Scan for the cell matching the given text and deliver its (x, y) coordinate at center. 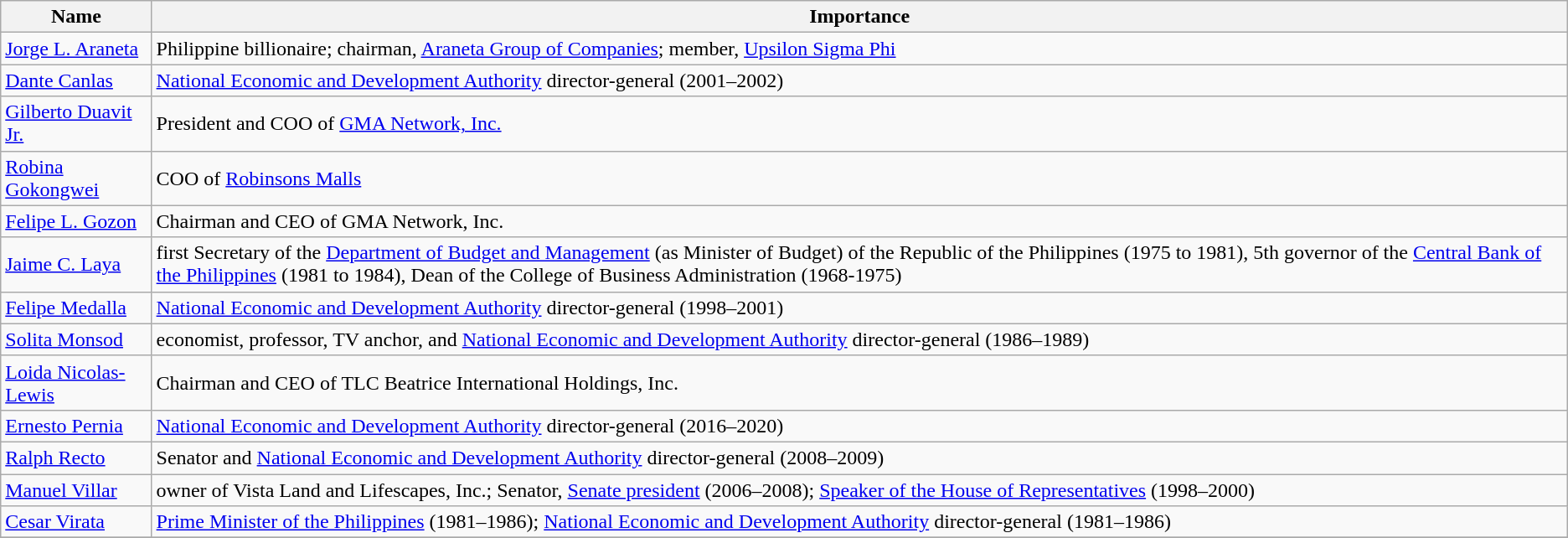
Cesar Virata (76, 522)
Prime Minister of the Philippines (1981–1986); National Economic and Development Authority director-general (1981–1986) (859, 522)
Manuel Villar (76, 490)
Ernesto Pernia (76, 426)
Chairman and CEO of TLC Beatrice International Holdings, Inc. (859, 382)
Loida Nicolas-Lewis (76, 382)
COO of Robinsons Malls (859, 178)
National Economic and Development Authority director-general (1998–2001) (859, 308)
Senator and National Economic and Development Authority director-general (2008–2009) (859, 458)
Jorge L. Araneta (76, 49)
economist, professor, TV anchor, and National Economic and Development Authority director-general (1986–1989) (859, 339)
President and COO of GMA Network, Inc. (859, 124)
National Economic and Development Authority director-general (2001–2002) (859, 80)
Philippine billionaire; chairman, Araneta Group of Companies; member, Upsilon Sigma Phi (859, 49)
Chairman and CEO of GMA Network, Inc. (859, 221)
owner of Vista Land and Lifescapes, Inc.; Senator, Senate president (2006–2008); Speaker of the House of Representatives (1998–2000) (859, 490)
Solita Monsod (76, 339)
Jaime C. Laya (76, 265)
Felipe Medalla (76, 308)
Gilberto Duavit Jr. (76, 124)
Dante Canlas (76, 80)
National Economic and Development Authority director-general (2016–2020) (859, 426)
Ralph Recto (76, 458)
Importance (859, 17)
Name (76, 17)
Felipe L. Gozon (76, 221)
Robina Gokongwei (76, 178)
